Output the [x, y] coordinate of the center of the cell containing the given text.  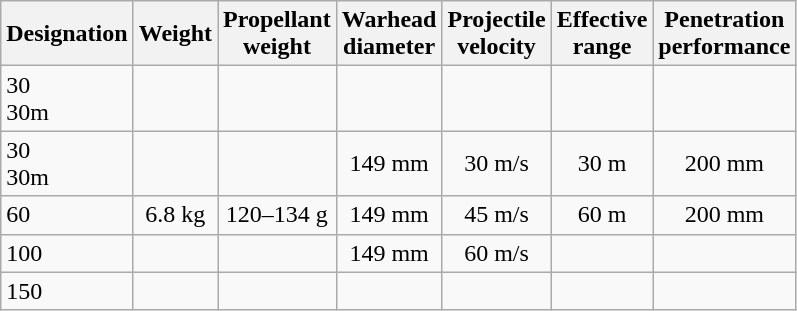
Designation [67, 34]
6.8 kg [175, 215]
120–134 g [278, 215]
30 m/s [496, 164]
45 m/s [496, 215]
Penetrationperformance [724, 34]
Warhead diameter [389, 34]
60 [67, 215]
150 [67, 291]
Weight [175, 34]
60 m/s [496, 253]
60 m [602, 215]
100 [67, 253]
Effectiverange [602, 34]
30 m [602, 164]
Projectile velocity [496, 34]
Propellant weight [278, 34]
